Identify which cell holds the provided text, then report its [x, y] central coordinate. 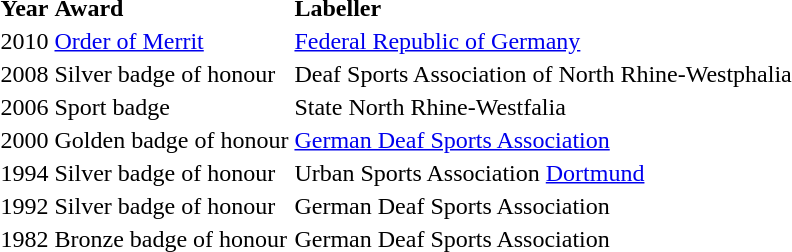
Golden badge of honour [172, 140]
Order of Merrit [172, 41]
Sport badge [172, 107]
